From the cell containing the given text, extract its center point as [X, Y] coordinate. 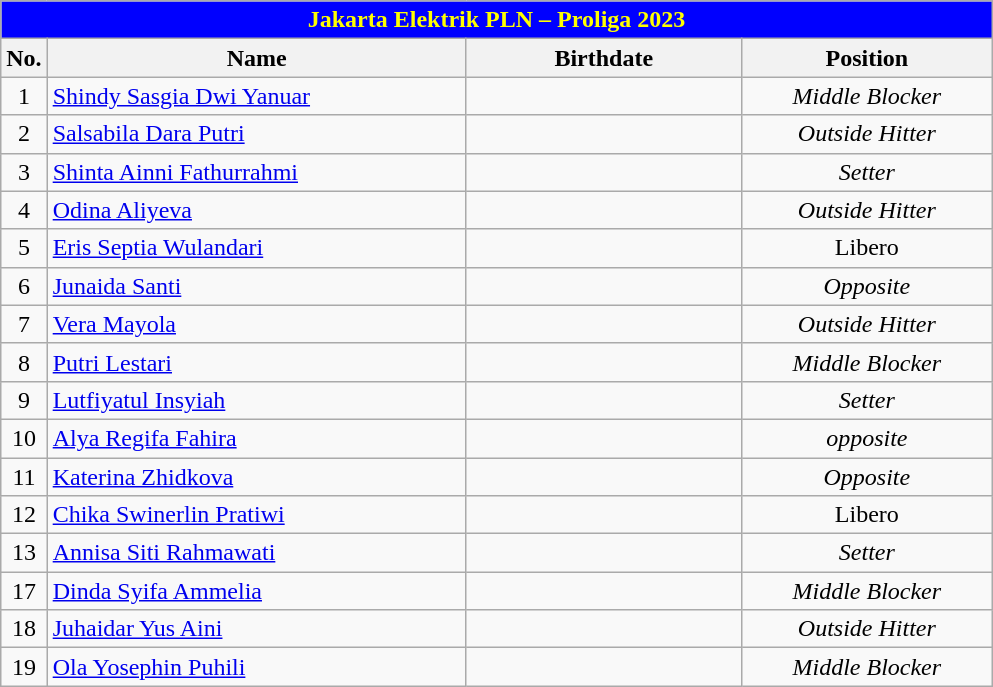
13 [24, 553]
11 [24, 477]
12 [24, 515]
Katerina Zhidkova [256, 477]
8 [24, 362]
9 [24, 400]
Shindy Sasgia Dwi Yanuar [256, 96]
Jakarta Elektrik PLN – Proliga 2023 [497, 20]
opposite [866, 438]
1 [24, 96]
18 [24, 629]
19 [24, 667]
5 [24, 248]
6 [24, 286]
Junaida Santi [256, 286]
Dinda Syifa Ammelia [256, 591]
Name [256, 58]
Ola Yosephin Puhili [256, 667]
17 [24, 591]
Juhaidar Yus Aini [256, 629]
Chika Swinerlin Pratiwi [256, 515]
No. [24, 58]
Putri Lestari [256, 362]
2 [24, 134]
Vera Mayola [256, 324]
10 [24, 438]
3 [24, 172]
7 [24, 324]
Odina Aliyeva [256, 210]
Lutfiyatul Insyiah [256, 400]
Shinta Ainni Fathurrahmi [256, 172]
Salsabila Dara Putri [256, 134]
Eris Septia Wulandari [256, 248]
Birthdate [604, 58]
Annisa Siti Rahmawati [256, 553]
Position [866, 58]
Alya Regifa Fahira [256, 438]
4 [24, 210]
